Scan for the cell matching the given text and deliver its (x, y) coordinate at center. 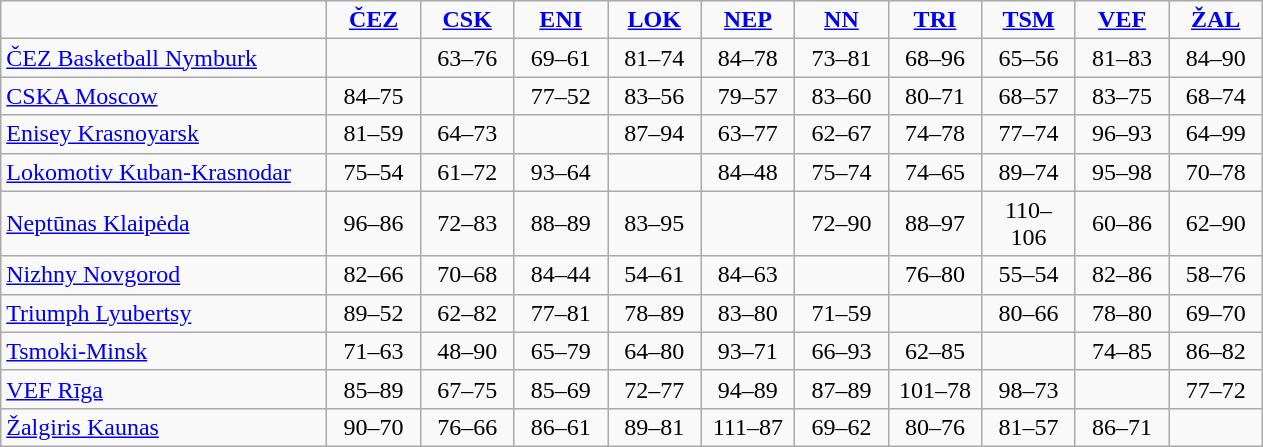
71–59 (842, 313)
93–64 (561, 172)
Žalgiris Kaunas (164, 427)
Lokomotiv Kuban-Krasnodar (164, 172)
87–94 (655, 134)
81–74 (655, 58)
86–61 (561, 427)
85–89 (374, 389)
84–78 (748, 58)
81–83 (1122, 58)
82–66 (374, 275)
68–57 (1029, 96)
69–62 (842, 427)
85–69 (561, 389)
60–86 (1122, 224)
62–85 (935, 351)
66–93 (842, 351)
77–74 (1029, 134)
89–81 (655, 427)
62–82 (467, 313)
Nizhny Novgorod (164, 275)
78–89 (655, 313)
110–106 (1029, 224)
95–98 (1122, 172)
63–76 (467, 58)
80–71 (935, 96)
81–57 (1029, 427)
96–93 (1122, 134)
63–77 (748, 134)
88–89 (561, 224)
94–89 (748, 389)
ŽAL (1216, 20)
84–75 (374, 96)
72–83 (467, 224)
62–67 (842, 134)
70–68 (467, 275)
101–78 (935, 389)
CSKA Moscow (164, 96)
84–63 (748, 275)
NN (842, 20)
64–99 (1216, 134)
Tsmoki-Minsk (164, 351)
89–74 (1029, 172)
73–81 (842, 58)
88–97 (935, 224)
76–66 (467, 427)
84–48 (748, 172)
74–78 (935, 134)
78–80 (1122, 313)
81–59 (374, 134)
74–65 (935, 172)
LOK (655, 20)
75–74 (842, 172)
65–56 (1029, 58)
Triumph Lyubertsy (164, 313)
84–44 (561, 275)
87–89 (842, 389)
93–71 (748, 351)
64–80 (655, 351)
68–96 (935, 58)
79–57 (748, 96)
NEP (748, 20)
84–90 (1216, 58)
83–56 (655, 96)
69–70 (1216, 313)
58–76 (1216, 275)
77–81 (561, 313)
TSM (1029, 20)
ČEZ Basketball Nymburk (164, 58)
72–77 (655, 389)
54–61 (655, 275)
90–70 (374, 427)
69–61 (561, 58)
98–73 (1029, 389)
89–52 (374, 313)
62–90 (1216, 224)
77–72 (1216, 389)
86–82 (1216, 351)
VEF Rīga (164, 389)
Neptūnas Klaipėda (164, 224)
75–54 (374, 172)
TRI (935, 20)
80–76 (935, 427)
Enisey Krasnoyarsk (164, 134)
83–75 (1122, 96)
67–75 (467, 389)
70–78 (1216, 172)
80–66 (1029, 313)
83–60 (842, 96)
76–80 (935, 275)
83–95 (655, 224)
ENI (561, 20)
111–87 (748, 427)
77–52 (561, 96)
72–90 (842, 224)
VEF (1122, 20)
82–86 (1122, 275)
55–54 (1029, 275)
48–90 (467, 351)
86–71 (1122, 427)
65–79 (561, 351)
74–85 (1122, 351)
61–72 (467, 172)
96–86 (374, 224)
83–80 (748, 313)
68–74 (1216, 96)
71–63 (374, 351)
64–73 (467, 134)
ČEZ (374, 20)
CSK (467, 20)
